Output the (X, Y) coordinate of the center of the cell containing the given text.  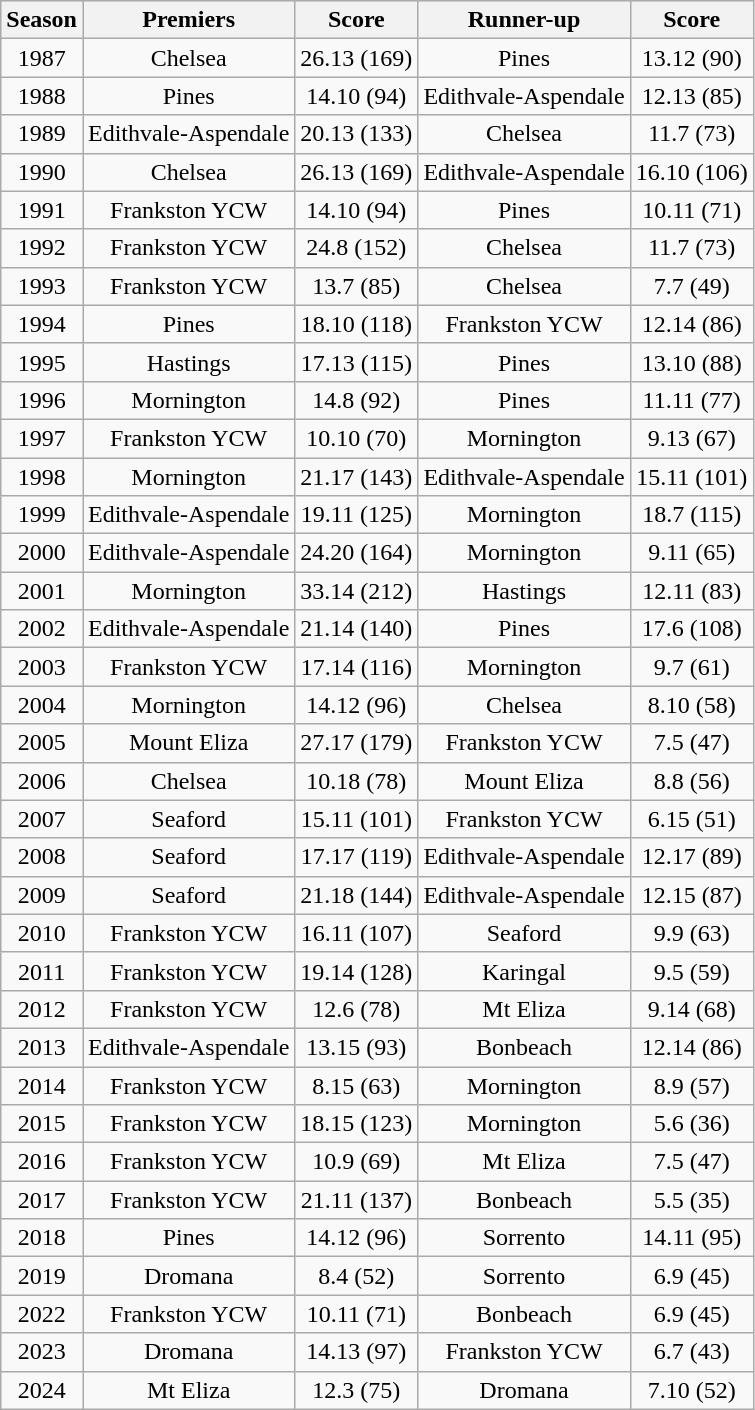
17.6 (108) (692, 629)
2001 (42, 591)
9.7 (61) (692, 667)
6.7 (43) (692, 1352)
1998 (42, 477)
18.7 (115) (692, 515)
24.8 (152) (356, 248)
Premiers (188, 20)
Season (42, 20)
14.13 (97) (356, 1352)
2009 (42, 895)
1993 (42, 286)
33.14 (212) (356, 591)
6.15 (51) (692, 819)
14.8 (92) (356, 400)
5.5 (35) (692, 1200)
2022 (42, 1314)
2023 (42, 1352)
8.9 (57) (692, 1085)
12.15 (87) (692, 895)
2008 (42, 857)
2014 (42, 1085)
12.13 (85) (692, 96)
2019 (42, 1276)
19.14 (128) (356, 971)
24.20 (164) (356, 553)
2012 (42, 1009)
2016 (42, 1162)
13.10 (88) (692, 362)
2002 (42, 629)
8.8 (56) (692, 781)
19.11 (125) (356, 515)
1988 (42, 96)
1996 (42, 400)
9.13 (67) (692, 438)
2000 (42, 553)
21.17 (143) (356, 477)
Karingal (524, 971)
2007 (42, 819)
12.11 (83) (692, 591)
8.4 (52) (356, 1276)
11.11 (77) (692, 400)
1997 (42, 438)
2004 (42, 705)
Runner-up (524, 20)
2018 (42, 1238)
16.11 (107) (356, 933)
17.17 (119) (356, 857)
17.13 (115) (356, 362)
20.13 (133) (356, 134)
9.11 (65) (692, 553)
18.15 (123) (356, 1124)
9.9 (63) (692, 933)
9.14 (68) (692, 1009)
7.10 (52) (692, 1390)
2005 (42, 743)
2003 (42, 667)
7.7 (49) (692, 286)
8.15 (63) (356, 1085)
10.10 (70) (356, 438)
2013 (42, 1047)
8.10 (58) (692, 705)
1995 (42, 362)
13.15 (93) (356, 1047)
2006 (42, 781)
21.14 (140) (356, 629)
10.18 (78) (356, 781)
10.9 (69) (356, 1162)
13.12 (90) (692, 58)
1989 (42, 134)
2024 (42, 1390)
2011 (42, 971)
2015 (42, 1124)
1999 (42, 515)
18.10 (118) (356, 324)
1990 (42, 172)
27.17 (179) (356, 743)
21.11 (137) (356, 1200)
1991 (42, 210)
1994 (42, 324)
21.18 (144) (356, 895)
12.6 (78) (356, 1009)
2010 (42, 933)
9.5 (59) (692, 971)
5.6 (36) (692, 1124)
12.3 (75) (356, 1390)
17.14 (116) (356, 667)
1992 (42, 248)
1987 (42, 58)
14.11 (95) (692, 1238)
13.7 (85) (356, 286)
12.17 (89) (692, 857)
16.10 (106) (692, 172)
2017 (42, 1200)
